Search for the cell housing the specified text and yield its [x, y] center coordinate. 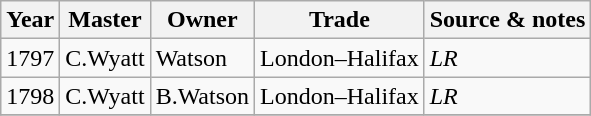
B.Watson [202, 96]
1798 [30, 96]
Owner [202, 20]
Trade [340, 20]
1797 [30, 58]
Master [105, 20]
Year [30, 20]
Watson [202, 58]
Source & notes [508, 20]
